Output the [X, Y] coordinate of the center of the cell containing the given text.  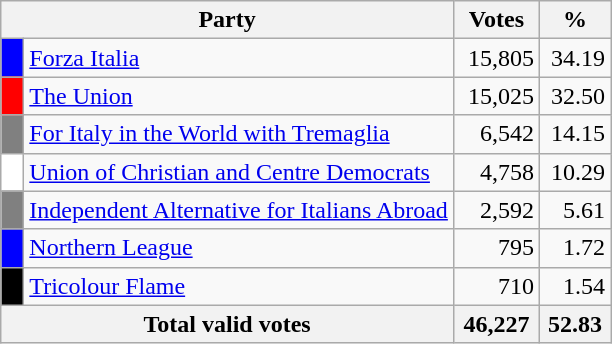
Independent Alternative for Italians Abroad [239, 210]
46,227 [496, 324]
Forza Italia [239, 58]
4,758 [496, 172]
% [574, 20]
Tricolour Flame [239, 286]
For Italy in the World with Tremaglia [239, 134]
34.19 [574, 58]
Northern League [239, 248]
Union of Christian and Centre Democrats [239, 172]
6,542 [496, 134]
Total valid votes [228, 324]
Party [228, 20]
2,592 [496, 210]
710 [496, 286]
1.72 [574, 248]
52.83 [574, 324]
10.29 [574, 172]
15,025 [496, 96]
1.54 [574, 286]
5.61 [574, 210]
Votes [496, 20]
32.50 [574, 96]
14.15 [574, 134]
795 [496, 248]
The Union [239, 96]
15,805 [496, 58]
